Extract the (x, y) coordinate from the center of the cell holding the provided text.  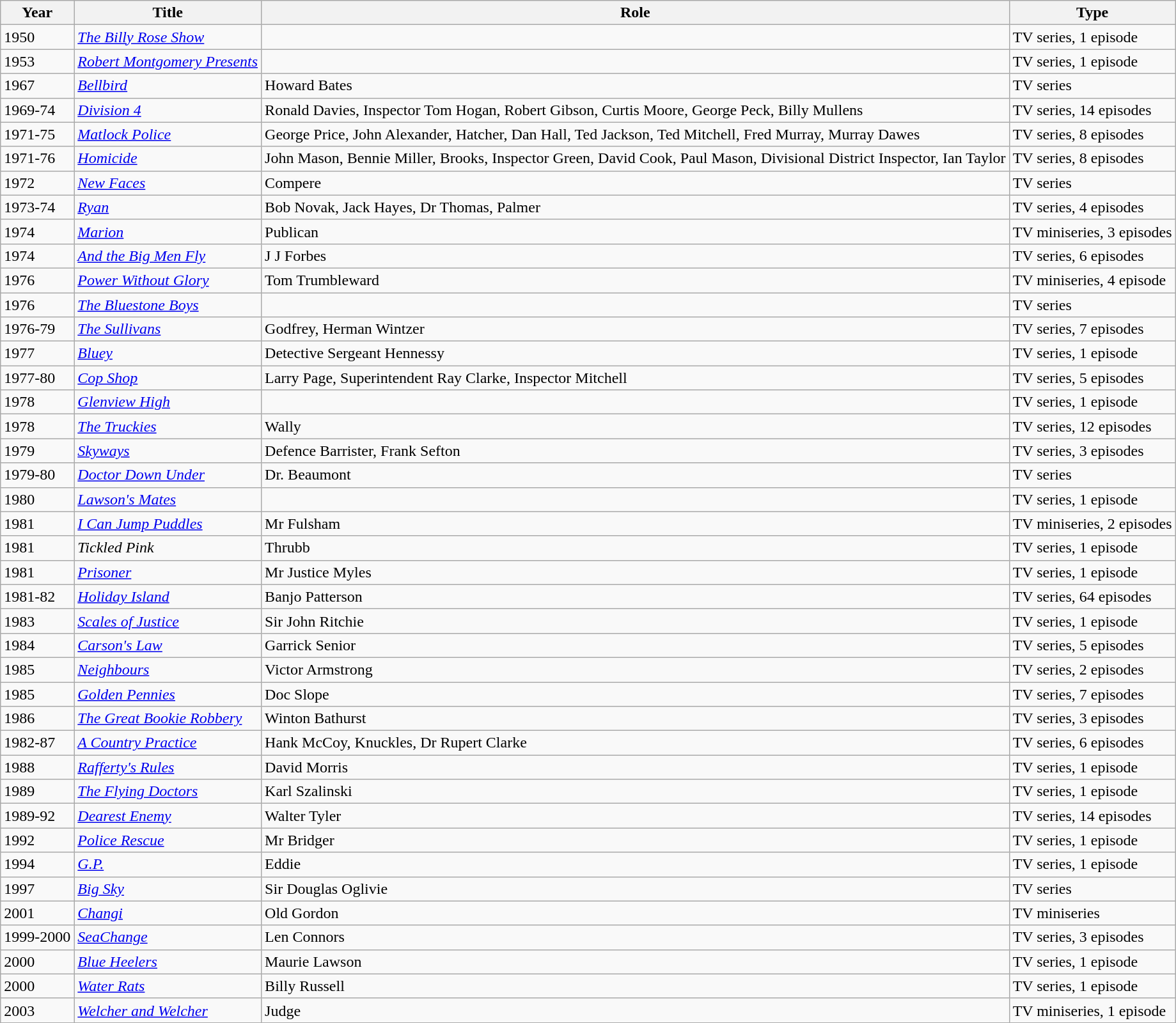
1989 (37, 792)
Dearest Enemy (168, 816)
Matlock Police (168, 134)
George Price, John Alexander, Hatcher, Dan Hall, Ted Jackson, Ted Mitchell, Fred Murray, Murray Dawes (636, 134)
Changi (168, 913)
Division 4 (168, 110)
The Billy Rose Show (168, 37)
Type (1092, 13)
The Great Bookie Robbery (168, 719)
Tom Trumbleward (636, 280)
Holiday Island (168, 597)
1972 (37, 183)
TV miniseries, 4 episode (1092, 280)
TV series, 4 episodes (1092, 207)
Banjo Patterson (636, 597)
1983 (37, 621)
1977 (37, 354)
1979 (37, 451)
1988 (37, 767)
Bluey (168, 354)
2003 (37, 1010)
Cop Shop (168, 378)
Winton Bathurst (636, 719)
Judge (636, 1010)
Detective Sergeant Hennessy (636, 354)
Bellbird (168, 86)
Homicide (168, 159)
Sir Douglas Oglivie (636, 889)
Larry Page, Superintendent Ray Clarke, Inspector Mitchell (636, 378)
Doctor Down Under (168, 475)
TV miniseries, 2 episodes (1092, 524)
Karl Szalinski (636, 792)
1976-79 (37, 329)
Godfrey, Herman Wintzer (636, 329)
SeaChange (168, 937)
Carson's Law (168, 645)
Dr. Beaumont (636, 475)
I Can Jump Puddles (168, 524)
Maurie Lawson (636, 962)
Blue Heelers (168, 962)
1979-80 (37, 475)
1973-74 (37, 207)
David Morris (636, 767)
1994 (37, 864)
Publican (636, 231)
Glenview High (168, 402)
Power Without Glory (168, 280)
Golden Pennies (168, 694)
Welcher and Welcher (168, 1010)
Billy Russell (636, 986)
1982-87 (37, 743)
Neighbours (168, 669)
Marion (168, 231)
1977-80 (37, 378)
Robert Montgomery Presents (168, 61)
The Flying Doctors (168, 792)
1967 (37, 86)
Victor Armstrong (636, 669)
1986 (37, 719)
Garrick Senior (636, 645)
Scales of Justice (168, 621)
TV miniseries, 1 episode (1092, 1010)
TV series, 12 episodes (1092, 426)
And the Big Men Fly (168, 256)
1989-92 (37, 816)
A Country Practice (168, 743)
2001 (37, 913)
New Faces (168, 183)
1999-2000 (37, 937)
John Mason, Bennie Miller, Brooks, Inspector Green, David Cook, Paul Mason, Divisional District Inspector, Ian Taylor (636, 159)
Len Connors (636, 937)
Mr Justice Myles (636, 572)
G.P. (168, 864)
Role (636, 13)
1950 (37, 37)
The Sullivans (168, 329)
Prisoner (168, 572)
The Bluestone Boys (168, 305)
Title (168, 13)
Sir John Ritchie (636, 621)
Skyways (168, 451)
1997 (37, 889)
Mr Fulsham (636, 524)
Old Gordon (636, 913)
Thrubb (636, 548)
1981-82 (37, 597)
Defence Barrister, Frank Sefton (636, 451)
Bob Novak, Jack Hayes, Dr Thomas, Palmer (636, 207)
Hank McCoy, Knuckles, Dr Rupert Clarke (636, 743)
1992 (37, 840)
Walter Tyler (636, 816)
Ronald Davies, Inspector Tom Hogan, Robert Gibson, Curtis Moore, George Peck, Billy Mullens (636, 110)
Rafferty's Rules (168, 767)
TV series, 64 episodes (1092, 597)
Wally (636, 426)
1969-74 (37, 110)
TV miniseries (1092, 913)
1971-76 (37, 159)
Water Rats (168, 986)
Doc Slope (636, 694)
Ryan (168, 207)
1980 (37, 499)
Howard Bates (636, 86)
Police Rescue (168, 840)
Mr Bridger (636, 840)
TV series, 2 episodes (1092, 669)
Big Sky (168, 889)
Tickled Pink (168, 548)
1953 (37, 61)
J J Forbes (636, 256)
Year (37, 13)
The Truckies (168, 426)
Eddie (636, 864)
Lawson's Mates (168, 499)
Compere (636, 183)
1971-75 (37, 134)
1984 (37, 645)
TV miniseries, 3 episodes (1092, 231)
